Output the [x, y] coordinate of the center of the cell containing the given text.  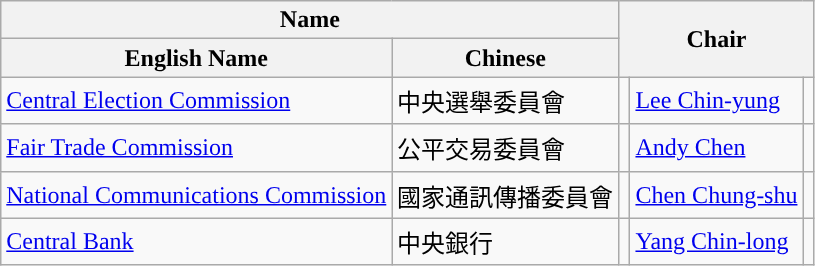
National Communications Commission [196, 194]
Yang Chin-long [716, 242]
Central Bank [196, 242]
English Name [196, 58]
Andy Chen [716, 148]
Lee Chin-yung [716, 100]
Chinese [506, 58]
中央選舉委員會 [506, 100]
Fair Trade Commission [196, 148]
Name [310, 20]
Chair [716, 39]
中央銀行 [506, 242]
Chen Chung-shu [716, 194]
國家通訊傳播委員會 [506, 194]
公平交易委員會 [506, 148]
Central Election Commission [196, 100]
